Extract the (X, Y) coordinate from the center of the cell holding the provided text.  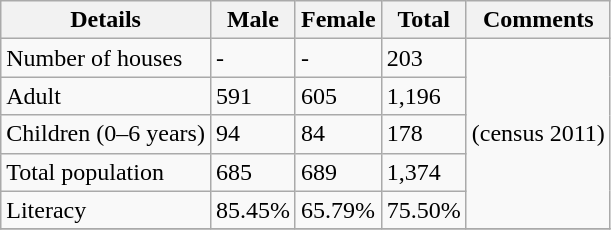
75.50% (424, 210)
Literacy (106, 210)
Details (106, 20)
591 (252, 96)
Female (338, 20)
84 (338, 134)
Children (0–6 years) (106, 134)
65.79% (338, 210)
Number of houses (106, 58)
Total (424, 20)
Comments (538, 20)
Adult (106, 96)
94 (252, 134)
178 (424, 134)
85.45% (252, 210)
Male (252, 20)
1,196 (424, 96)
689 (338, 172)
Total population (106, 172)
1,374 (424, 172)
685 (252, 172)
605 (338, 96)
203 (424, 58)
(census 2011) (538, 134)
